From the cell containing the given text, extract its center point as (x, y) coordinate. 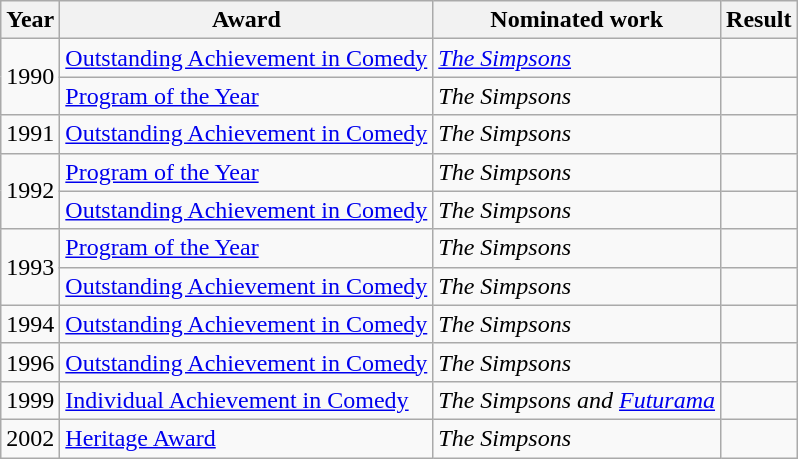
1996 (30, 362)
Nominated work (577, 20)
2002 (30, 438)
Result (759, 20)
Award (246, 20)
The Simpsons and Futurama (577, 400)
1990 (30, 77)
1999 (30, 400)
1992 (30, 191)
1991 (30, 134)
1993 (30, 267)
Heritage Award (246, 438)
1994 (30, 324)
Year (30, 20)
Individual Achievement in Comedy (246, 400)
